Search for the cell housing the specified text and yield its [X, Y] center coordinate. 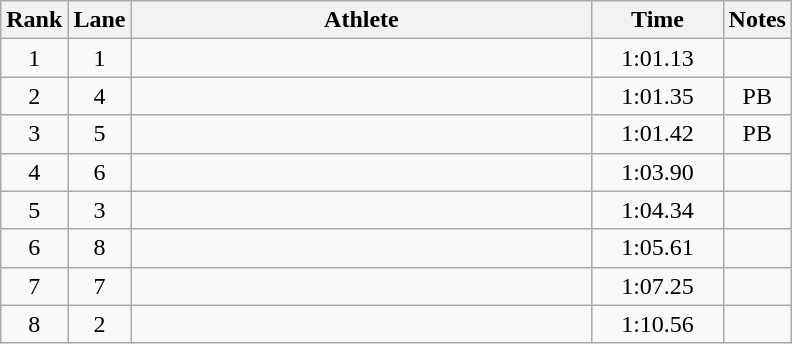
Rank [34, 20]
Lane [100, 20]
Time [658, 20]
1:03.90 [658, 172]
1:01.13 [658, 58]
1:01.42 [658, 134]
1:01.35 [658, 96]
1:07.25 [658, 286]
1:05.61 [658, 248]
Athlete [362, 20]
1:04.34 [658, 210]
1:10.56 [658, 324]
Notes [757, 20]
